Provide the [x, y] coordinate of the cell's center where the given text is located.  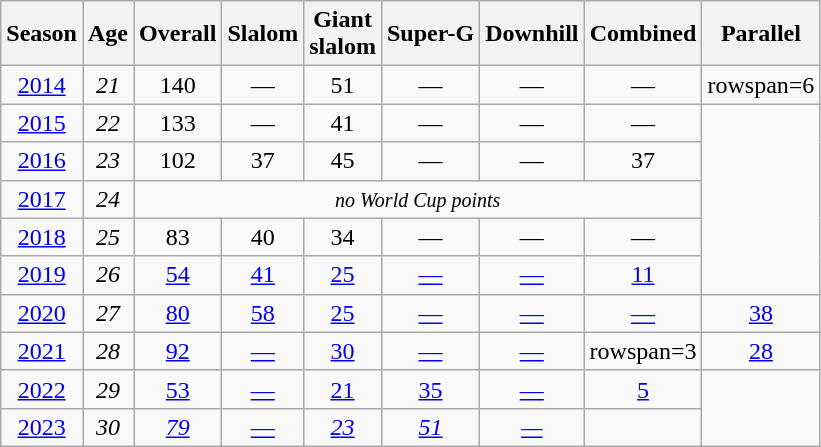
rowspan=6 [761, 85]
5 [643, 389]
2015 [42, 123]
Super-G [430, 34]
58 [263, 313]
2019 [42, 275]
2020 [42, 313]
133 [178, 123]
Overall [178, 34]
40 [263, 237]
34 [343, 237]
35 [430, 389]
24 [108, 199]
rowspan=3 [643, 351]
2017 [42, 199]
Combined [643, 34]
Giantslalom [343, 34]
140 [178, 85]
2018 [42, 237]
Slalom [263, 34]
29 [108, 389]
92 [178, 351]
2021 [42, 351]
83 [178, 237]
38 [761, 313]
79 [178, 427]
102 [178, 161]
Age [108, 34]
2016 [42, 161]
no World Cup points [418, 199]
54 [178, 275]
45 [343, 161]
27 [108, 313]
2022 [42, 389]
53 [178, 389]
11 [643, 275]
2014 [42, 85]
Season [42, 34]
80 [178, 313]
2023 [42, 427]
22 [108, 123]
Downhill [532, 34]
26 [108, 275]
Parallel [761, 34]
